Detect which cell encompasses the target text, then output its (X, Y) center coordinate. 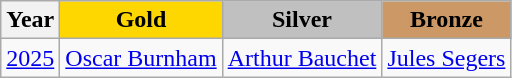
Arthur Bauchet (302, 58)
Gold (141, 20)
Oscar Burnham (141, 58)
Silver (302, 20)
2025 (30, 58)
Bronze (446, 20)
Jules Segers (446, 58)
Year (30, 20)
